Search for the cell housing the specified text and yield its (X, Y) center coordinate. 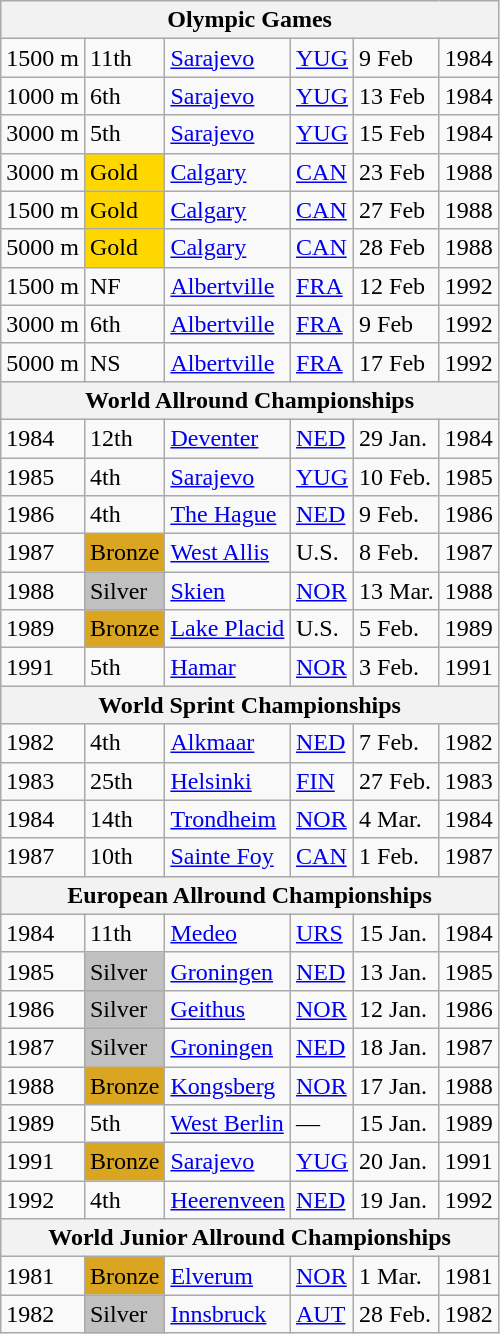
13 Jan. (397, 971)
West Allis (228, 553)
Alkmaar (228, 743)
Lake Placid (228, 629)
13 Feb (397, 96)
8 Feb. (397, 553)
13 Mar. (397, 591)
27 Feb. (397, 781)
Skien (228, 591)
Trondheim (228, 819)
West Berlin (228, 1124)
Deventer (228, 438)
17 Feb (397, 362)
NS (124, 362)
20 Jan. (397, 1162)
AUT (322, 1314)
9 Feb. (397, 515)
Hamar (228, 667)
7 Feb. (397, 743)
NF (124, 286)
23 Feb (397, 172)
12 Feb (397, 286)
Innsbruck (228, 1314)
10 Feb. (397, 477)
19 Jan. (397, 1200)
World Junior Allround Championships (250, 1238)
1 Mar. (397, 1276)
12 Jan. (397, 1009)
Medeo (228, 933)
URS (322, 933)
— (322, 1124)
1 Feb. (397, 857)
Sainte Foy (228, 857)
18 Jan. (397, 1047)
Elverum (228, 1276)
World Sprint Championships (250, 705)
Heerenveen (228, 1200)
Olympic Games (250, 20)
28 Feb (397, 248)
Geithus (228, 1009)
3 Feb. (397, 667)
European Allround Championships (250, 895)
28 Feb. (397, 1314)
1000 m (43, 96)
12th (124, 438)
Kongsberg (228, 1085)
29 Jan. (397, 438)
Helsinki (228, 781)
10th (124, 857)
17 Jan. (397, 1085)
14th (124, 819)
FIN (322, 781)
5 Feb. (397, 629)
World Allround Championships (250, 400)
15 Feb (397, 134)
The Hague (228, 515)
25th (124, 781)
4 Mar. (397, 819)
27 Feb (397, 210)
